From the cell containing the given text, extract its center point as [x, y] coordinate. 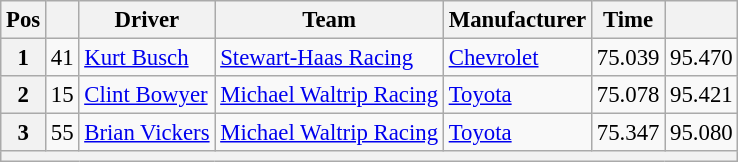
Stewart-Haas Racing [330, 58]
Time [628, 20]
Brian Vickers [147, 133]
95.080 [702, 133]
Manufacturer [517, 20]
Clint Bowyer [147, 95]
55 [62, 133]
95.470 [702, 58]
41 [62, 58]
75.039 [628, 58]
3 [24, 133]
75.347 [628, 133]
1 [24, 58]
95.421 [702, 95]
15 [62, 95]
2 [24, 95]
Chevrolet [517, 58]
Pos [24, 20]
Kurt Busch [147, 58]
75.078 [628, 95]
Driver [147, 20]
Team [330, 20]
